Locate the cell with the specified text and output its (X, Y) center coordinate. 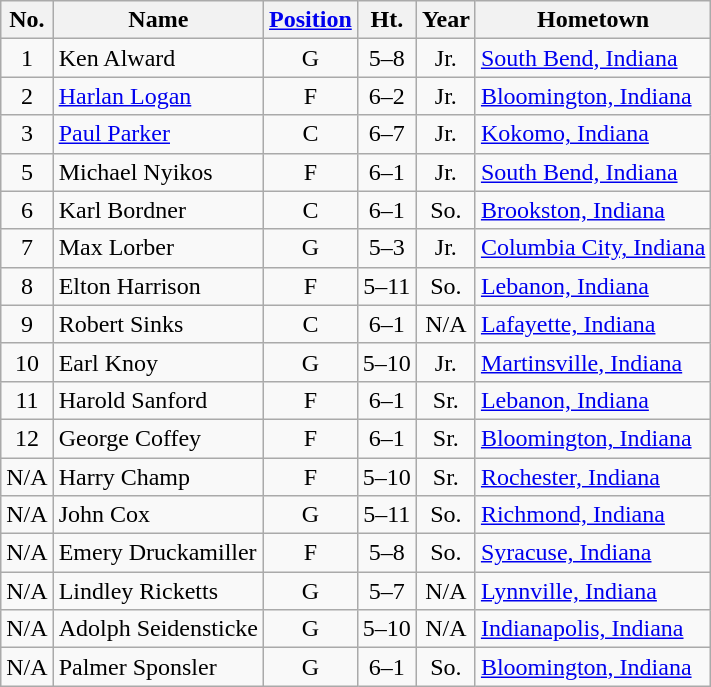
Name (158, 20)
Palmer Sponsler (158, 667)
Kokomo, Indiana (592, 134)
5–3 (386, 248)
John Cox (158, 515)
No. (27, 20)
Richmond, Indiana (592, 515)
Michael Nyikos (158, 172)
Lynnville, Indiana (592, 591)
George Coffey (158, 438)
6–2 (386, 96)
1 (27, 58)
Brookston, Indiana (592, 210)
5–7 (386, 591)
Harry Champ (158, 477)
Rochester, Indiana (592, 477)
Indianapolis, Indiana (592, 629)
Columbia City, Indiana (592, 248)
2 (27, 96)
7 (27, 248)
5 (27, 172)
Lafayette, Indiana (592, 324)
Robert Sinks (158, 324)
Year (446, 20)
Harold Sanford (158, 400)
Ken Alward (158, 58)
Elton Harrison (158, 286)
11 (27, 400)
Paul Parker (158, 134)
Martinsville, Indiana (592, 362)
Ht. (386, 20)
9 (27, 324)
Lindley Ricketts (158, 591)
6 (27, 210)
10 (27, 362)
Position (311, 20)
Syracuse, Indiana (592, 553)
12 (27, 438)
Earl Knoy (158, 362)
8 (27, 286)
Emery Druckamiller (158, 553)
Max Lorber (158, 248)
3 (27, 134)
Adolph Seidensticke (158, 629)
Karl Bordner (158, 210)
Hometown (592, 20)
6–7 (386, 134)
Harlan Logan (158, 96)
